Return the (X, Y) coordinate for the center point of the cell that contains the specified text.  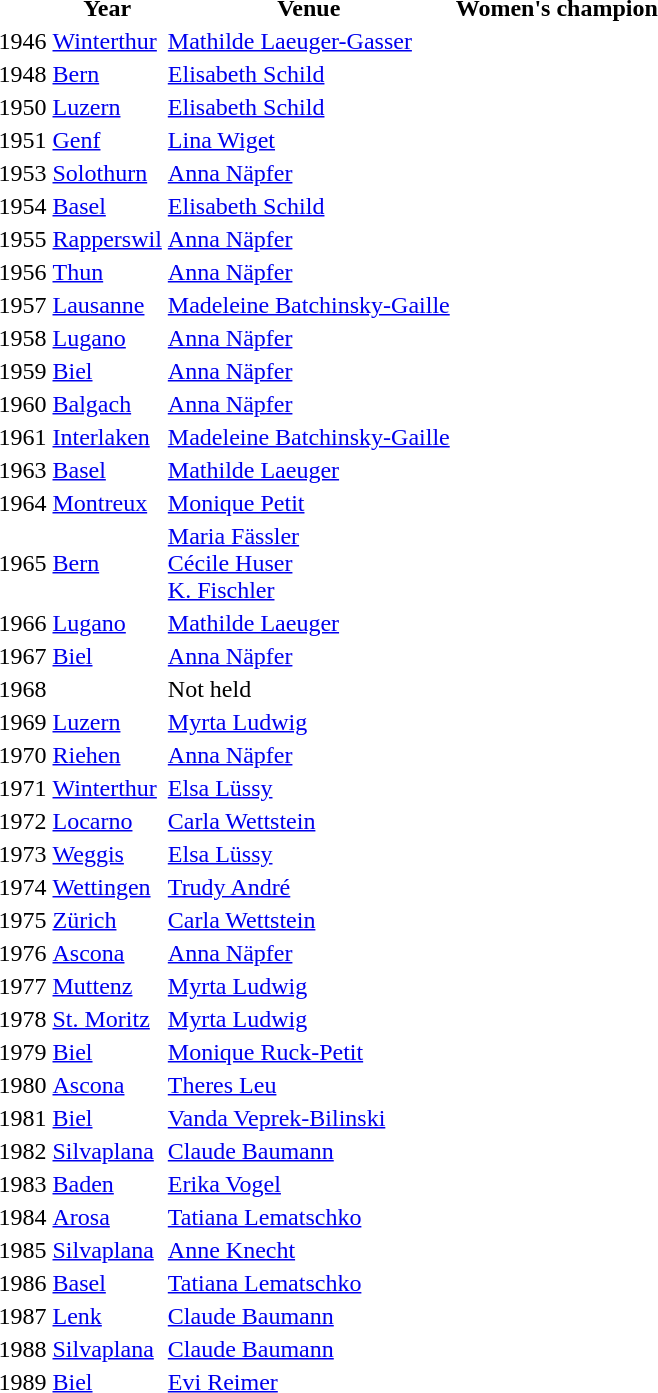
Riehen (107, 755)
Zürich (107, 920)
Not held (308, 689)
Montreux (107, 503)
Mathilde Laeuger-Gasser (308, 41)
Wettingen (107, 887)
Thun (107, 272)
Locarno (107, 821)
Baden (107, 1184)
Muttenz (107, 986)
Balgach (107, 404)
Lausanne (107, 305)
Vanda Veprek-Bilinski (308, 1118)
Erika Vogel (308, 1184)
Arosa (107, 1217)
St. Moritz (107, 1019)
Trudy André (308, 887)
Monique Petit (308, 503)
Monique Ruck-Petit (308, 1052)
Theres Leu (308, 1085)
Anne Knecht (308, 1250)
Lenk (107, 1316)
Weggis (107, 854)
Maria Fässler Cécile Huser K. Fischler (308, 563)
Interlaken (107, 437)
Genf (107, 140)
Lina Wiget (308, 140)
Rapperswil (107, 239)
Solothurn (107, 173)
